Identify which cell holds the provided text, then report its [X, Y] central coordinate. 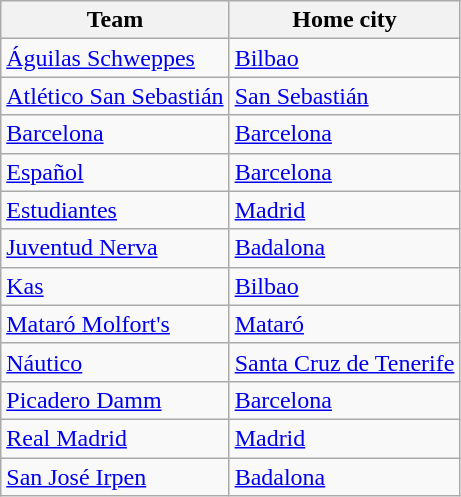
Estudiantes [115, 210]
Mataró Molfort's [115, 324]
Picadero Damm [115, 400]
Team [115, 20]
Santa Cruz de Tenerife [344, 362]
Home city [344, 20]
San Sebastián [344, 96]
San José Irpen [115, 477]
Náutico [115, 362]
Juventud Nerva [115, 248]
Real Madrid [115, 438]
Atlético San Sebastián [115, 96]
Kas [115, 286]
Mataró [344, 324]
Español [115, 172]
Águilas Schweppes [115, 58]
